Extract the [x, y] coordinate from the center of the cell holding the provided text.  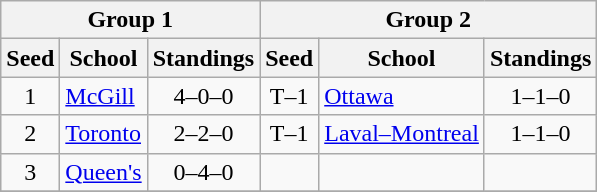
Laval–Montreal [402, 134]
0–4–0 [203, 172]
2–2–0 [203, 134]
4–0–0 [203, 96]
3 [30, 172]
1 [30, 96]
Queen's [104, 172]
Ottawa [402, 96]
Group 1 [130, 20]
Group 2 [428, 20]
McGill [104, 96]
Toronto [104, 134]
2 [30, 134]
